Extract the (x, y) coordinate from the center of the cell holding the provided text.  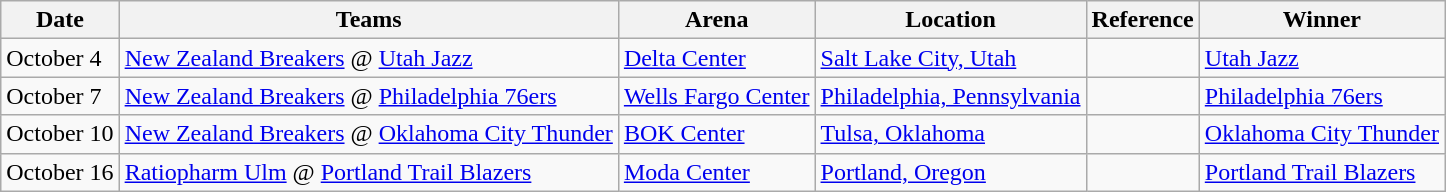
Date (60, 20)
Winner (1322, 20)
Reference (1142, 20)
Oklahoma City Thunder (1322, 134)
New Zealand Breakers @ Philadelphia 76ers (368, 96)
October 4 (60, 58)
Location (950, 20)
Ratiopharm Ulm @ Portland Trail Blazers (368, 172)
Salt Lake City, Utah (950, 58)
October 7 (60, 96)
New Zealand Breakers @ Utah Jazz (368, 58)
Utah Jazz (1322, 58)
October 16 (60, 172)
October 10 (60, 134)
New Zealand Breakers @ Oklahoma City Thunder (368, 134)
Philadelphia, Pennsylvania (950, 96)
Portland, Oregon (950, 172)
Moda Center (716, 172)
Teams (368, 20)
Wells Fargo Center (716, 96)
Delta Center (716, 58)
Portland Trail Blazers (1322, 172)
BOK Center (716, 134)
Tulsa, Oklahoma (950, 134)
Philadelphia 76ers (1322, 96)
Arena (716, 20)
